Detect which cell encompasses the target text, then output its [x, y] center coordinate. 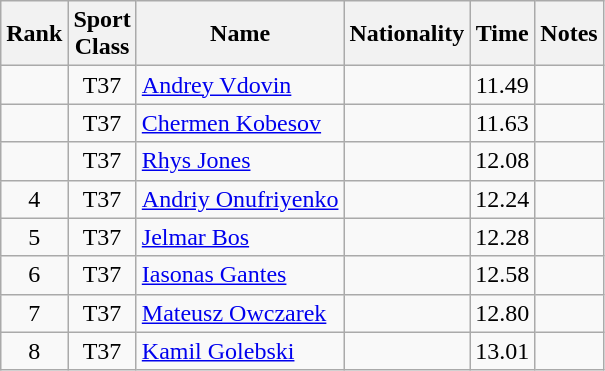
Nationality [407, 34]
13.01 [502, 351]
8 [34, 351]
4 [34, 199]
5 [34, 237]
12.28 [502, 237]
SportClass [102, 34]
12.24 [502, 199]
7 [34, 313]
11.63 [502, 123]
11.49 [502, 85]
Kamil Golebski [240, 351]
Mateusz Owczarek [240, 313]
Jelmar Bos [240, 237]
Rhys Jones [240, 161]
Time [502, 34]
Andrey Vdovin [240, 85]
Andriy Onufriyenko [240, 199]
12.80 [502, 313]
Name [240, 34]
Chermen Kobesov [240, 123]
6 [34, 275]
Iasonas Gantes [240, 275]
Notes [569, 34]
Rank [34, 34]
12.58 [502, 275]
12.08 [502, 161]
